Return the (x, y) coordinate for the center point of the cell that contains the specified text.  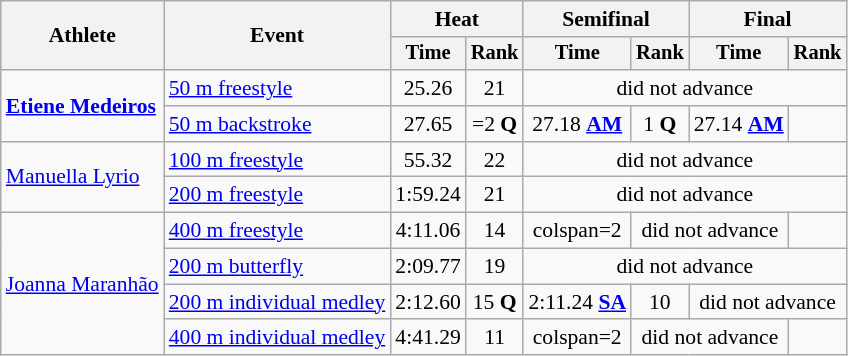
Event (278, 36)
25.26 (428, 88)
Final (768, 19)
100 m freestyle (278, 160)
27.65 (428, 124)
2:09.77 (428, 267)
Heat (456, 19)
400 m individual medley (278, 338)
14 (495, 231)
Etiene Medeiros (82, 106)
27.18 AM (577, 124)
2:11.24 SA (577, 302)
200 m individual medley (278, 302)
15 Q (495, 302)
Semifinal (606, 19)
27.14 AM (739, 124)
2:12.60 (428, 302)
11 (495, 338)
4:41.29 (428, 338)
1:59.24 (428, 195)
=2 Q (495, 124)
50 m freestyle (278, 88)
200 m freestyle (278, 195)
400 m freestyle (278, 231)
55.32 (428, 160)
22 (495, 160)
4:11.06 (428, 231)
200 m butterfly (278, 267)
50 m backstroke (278, 124)
Manuella Lyrio (82, 178)
Joanna Maranhão (82, 284)
1 Q (660, 124)
19 (495, 267)
10 (660, 302)
Athlete (82, 36)
